Return (x, y) of the center of cell containing provided text 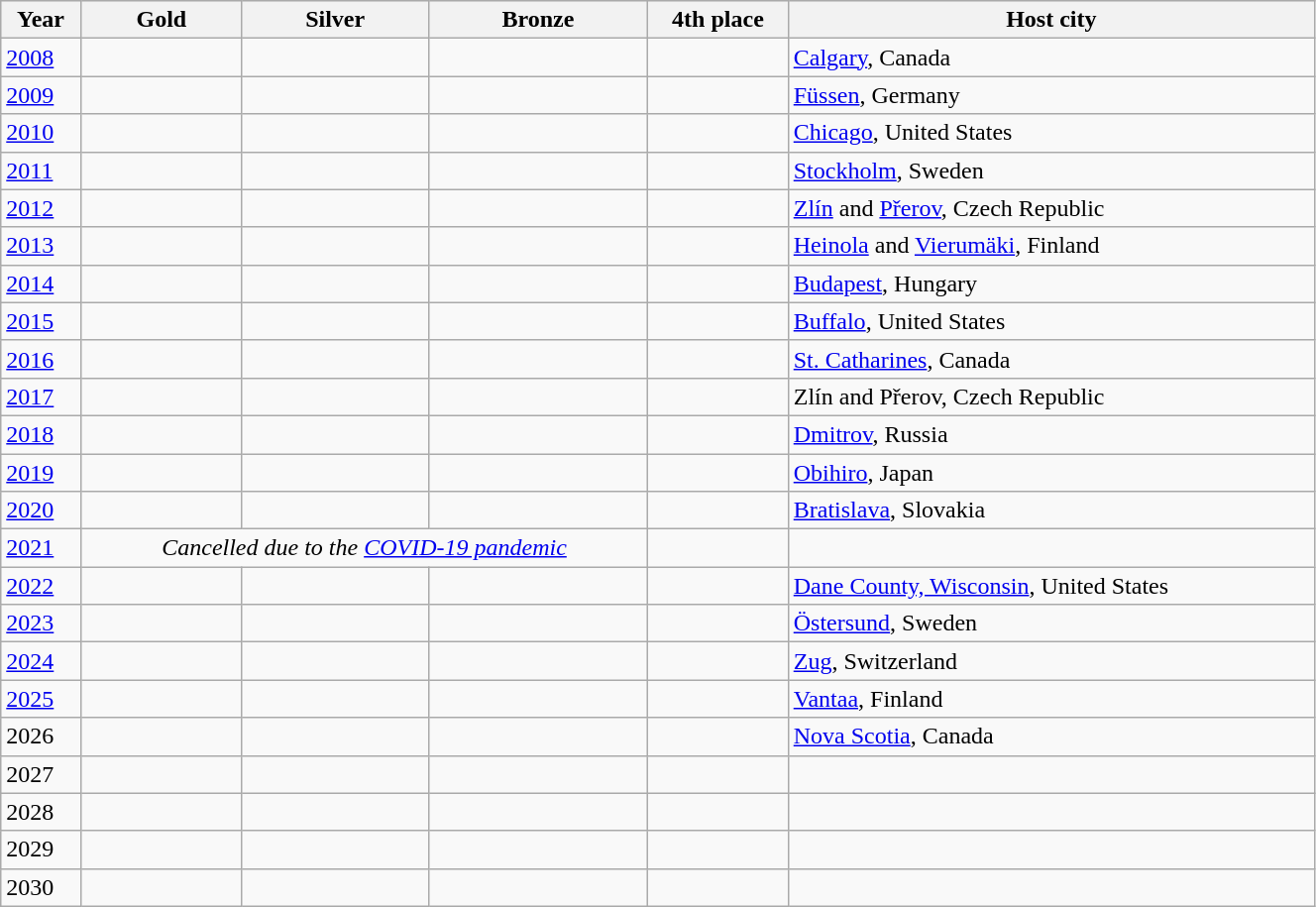
2021 (42, 548)
2029 (42, 850)
2013 (42, 246)
Östersund, Sweden (1050, 624)
2010 (42, 133)
Buffalo, United States (1050, 321)
Host city (1050, 20)
Cancelled due to the COVID-19 pandemic (364, 548)
Bratislava, Slovakia (1050, 510)
Nova Scotia, Canada (1050, 737)
St. Catharines, Canada (1050, 359)
Zug, Switzerland (1050, 661)
Dane County, Wisconsin, United States (1050, 586)
2025 (42, 699)
Calgary, Canada (1050, 57)
Stockholm, Sweden (1050, 170)
2014 (42, 283)
2019 (42, 473)
2017 (42, 397)
4th place (717, 20)
2011 (42, 170)
2015 (42, 321)
Silver (335, 20)
2024 (42, 661)
2022 (42, 586)
Year (42, 20)
Budapest, Hungary (1050, 283)
2016 (42, 359)
2028 (42, 812)
2009 (42, 95)
Vantaa, Finland (1050, 699)
2012 (42, 208)
Füssen, Germany (1050, 95)
Bronze (538, 20)
2008 (42, 57)
2018 (42, 434)
Dmitrov, Russia (1050, 434)
2020 (42, 510)
Heinola and Vierumäki, Finland (1050, 246)
Gold (161, 20)
Chicago, United States (1050, 133)
Obihiro, Japan (1050, 473)
2023 (42, 624)
2027 (42, 774)
2026 (42, 737)
2030 (42, 887)
